Output the [x, y] coordinate of the center of the cell containing the given text.  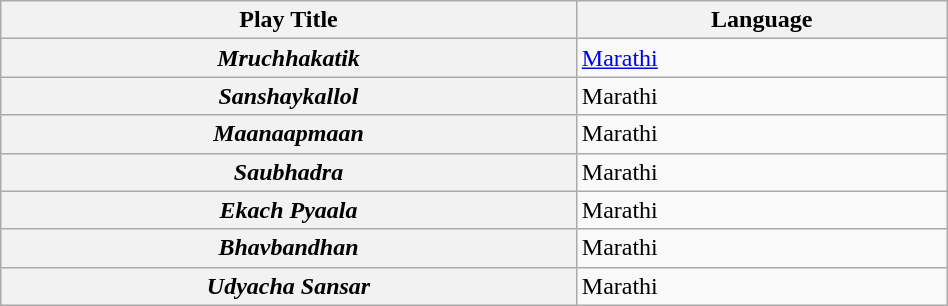
Ekach Pyaala [289, 210]
Maanaapmaan [289, 134]
Mruchhakatik [289, 58]
Play Title [289, 20]
Sanshaykallol [289, 96]
Udyacha Sansar [289, 286]
Language [762, 20]
Bhavbandhan [289, 248]
Saubhadra [289, 172]
